Search for the cell housing the specified text and yield its (X, Y) center coordinate. 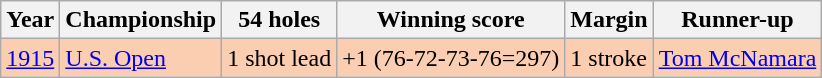
54 holes (280, 20)
1 shot lead (280, 58)
1 stroke (609, 58)
Year (30, 20)
Margin (609, 20)
+1 (76-72-73-76=297) (451, 58)
U.S. Open (141, 58)
Runner-up (738, 20)
Winning score (451, 20)
1915 (30, 58)
Tom McNamara (738, 58)
Championship (141, 20)
